Return [X, Y] of the center of cell containing provided text 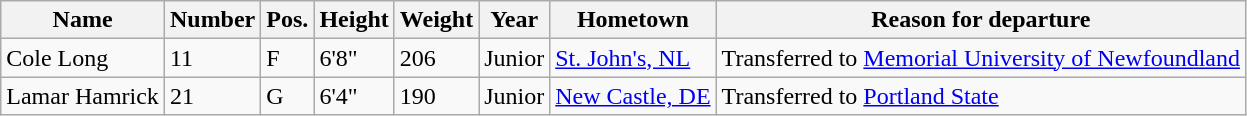
F [288, 58]
206 [436, 58]
Height [354, 20]
Transferred to Portland State [980, 96]
190 [436, 96]
11 [212, 58]
Number [212, 20]
Reason for departure [980, 20]
Hometown [633, 20]
Pos. [288, 20]
6'4" [354, 96]
Name [83, 20]
6'8" [354, 58]
G [288, 96]
Weight [436, 20]
Lamar Hamrick [83, 96]
New Castle, DE [633, 96]
St. John's, NL [633, 58]
Cole Long [83, 58]
Transferred to Memorial University of Newfoundland [980, 58]
21 [212, 96]
Year [514, 20]
